Extract the [X, Y] coordinate from the center of the cell holding the provided text.  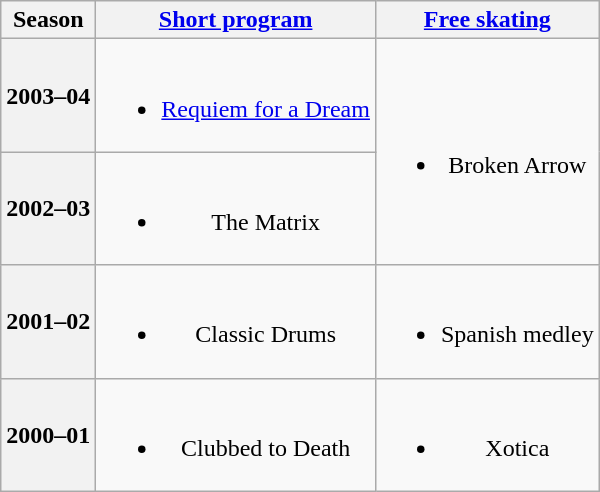
Xotica [487, 434]
Broken Arrow [487, 152]
Requiem for a Dream [236, 96]
Free skating [487, 20]
The Matrix [236, 208]
2001–02 [48, 322]
2000–01 [48, 434]
2002–03 [48, 208]
Spanish medley [487, 322]
Clubbed to Death [236, 434]
Classic Drums [236, 322]
Season [48, 20]
Short program [236, 20]
2003–04 [48, 96]
